Return [X, Y] of the center of cell containing provided text 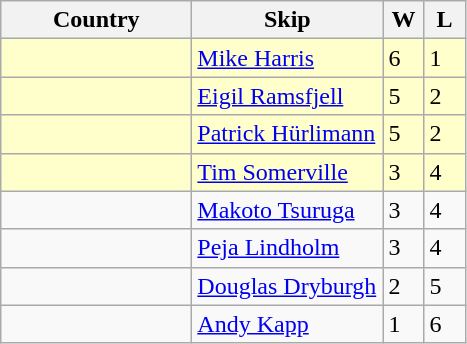
L [444, 20]
Douglas Dryburgh [288, 286]
Skip [288, 20]
Andy Kapp [288, 324]
W [404, 20]
Patrick Hürlimann [288, 134]
Peja Lindholm [288, 248]
Makoto Tsuruga [288, 210]
Tim Somerville [288, 172]
Eigil Ramsfjell [288, 96]
Country [96, 20]
Mike Harris [288, 58]
